Determine the [X, Y] coordinate at the center of the cell enclosing the given text.  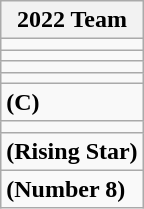
(Number 8) [72, 189]
(Rising Star) [72, 151]
2022 Team [72, 20]
(C) [72, 102]
